Identify which cell holds the provided text, then report its [X, Y] central coordinate. 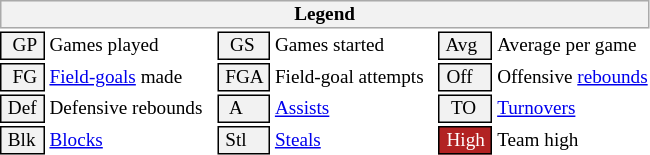
Defensive rebounds [131, 108]
Def [22, 108]
Blocks [131, 140]
Assists [354, 108]
GP [22, 46]
Turnovers [573, 108]
Off [466, 77]
FG [22, 77]
Average per game [573, 46]
Games played [131, 46]
Stl [244, 140]
Team high [573, 140]
TO [466, 108]
FGA [244, 77]
Avg [466, 46]
Blk [22, 140]
Steals [354, 140]
Field-goal attempts [354, 77]
Field-goals made [131, 77]
Offensive rebounds [573, 77]
Legend [324, 14]
A [244, 108]
High [466, 140]
GS [244, 46]
Games started [354, 46]
